Extract the (x, y) coordinate from the center of the cell holding the provided text.  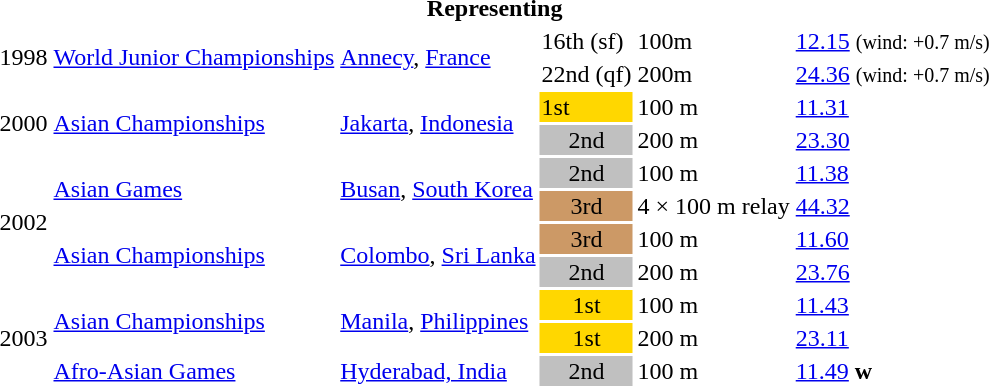
Afro-Asian Games (194, 371)
Jakarta, Indonesia (438, 124)
4 × 100 m relay (714, 206)
22nd (qf) (586, 74)
100m (714, 41)
Manila, Philippines (438, 322)
16th (sf) (586, 41)
Asian Games (194, 190)
Colombo, Sri Lanka (438, 256)
Annecy, France (438, 58)
Hyderabad, India (438, 371)
200m (714, 74)
Busan, South Korea (438, 190)
World Junior Championships (194, 58)
